Locate the cell with the specified text and output its [X, Y] center coordinate. 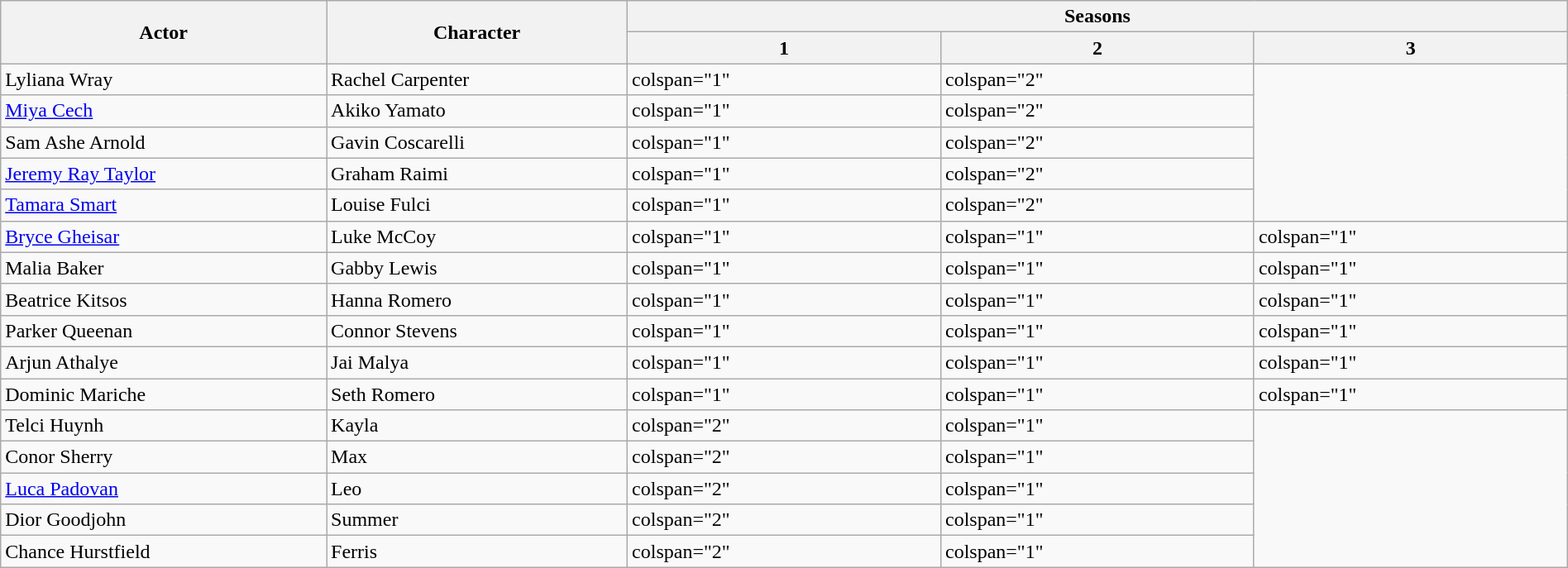
Luke McCoy [477, 236]
Telci Huynh [164, 426]
Bryce Gheisar [164, 236]
Lyliana Wray [164, 79]
2 [1097, 48]
Rachel Carpenter [477, 79]
Graham Raimi [477, 174]
Connor Stevens [477, 331]
Hanna Romero [477, 299]
Jeremy Ray Taylor [164, 174]
Miya Cech [164, 111]
Gavin Coscarelli [477, 142]
Akiko Yamato [477, 111]
Tamara Smart [164, 205]
Arjun Athalye [164, 362]
Malia Baker [164, 268]
Ferris [477, 551]
Louise Fulci [477, 205]
Beatrice Kitsos [164, 299]
Dior Goodjohn [164, 520]
Conor Sherry [164, 457]
Leo [477, 489]
Jai Malya [477, 362]
Max [477, 457]
Sam Ashe Arnold [164, 142]
Character [477, 32]
3 [1411, 48]
1 [784, 48]
Parker Queenan [164, 331]
Seasons [1098, 17]
Gabby Lewis [477, 268]
Seth Romero [477, 394]
Kayla [477, 426]
Summer [477, 520]
Luca Padovan [164, 489]
Dominic Mariche [164, 394]
Chance Hurstfield [164, 551]
Actor [164, 32]
